Provide the (x, y) coordinate of the cell's center where the given text is located.  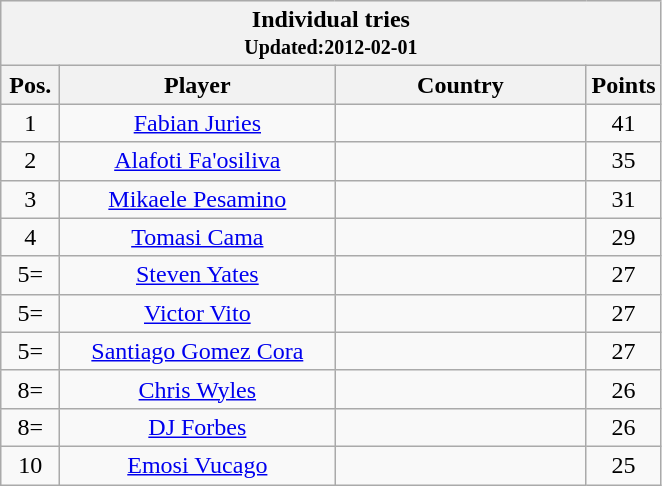
Fabian Juries (198, 123)
Emosi Vucago (198, 465)
1 (30, 123)
Tomasi Cama (198, 237)
Points (624, 85)
Steven Yates (198, 275)
29 (624, 237)
3 (30, 199)
Chris Wyles (198, 389)
35 (624, 161)
Player (198, 85)
4 (30, 237)
2 (30, 161)
Alafoti Fa'osiliva (198, 161)
Victor Vito (198, 313)
Individual tries Updated:2012-02-01 (331, 34)
41 (624, 123)
10 (30, 465)
Country (460, 85)
31 (624, 199)
Pos. (30, 85)
DJ Forbes (198, 427)
25 (624, 465)
Mikaele Pesamino (198, 199)
Santiago Gomez Cora (198, 351)
